Scan for the cell matching the given text and deliver its [x, y] coordinate at center. 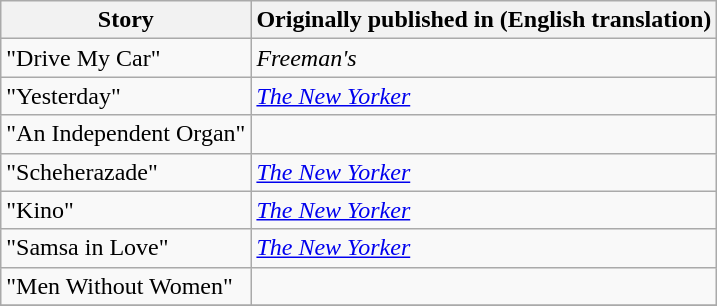
"Samsa in Love" [126, 248]
"Scheherazade" [126, 172]
"Drive My Car" [126, 58]
"An Independent Organ" [126, 134]
"Kino" [126, 210]
Story [126, 20]
Freeman's [484, 58]
"Men Without Women" [126, 286]
Originally published in (English translation) [484, 20]
"Yesterday" [126, 96]
